Find where the given text appears and provide that cell's center as (x, y) coordinate. 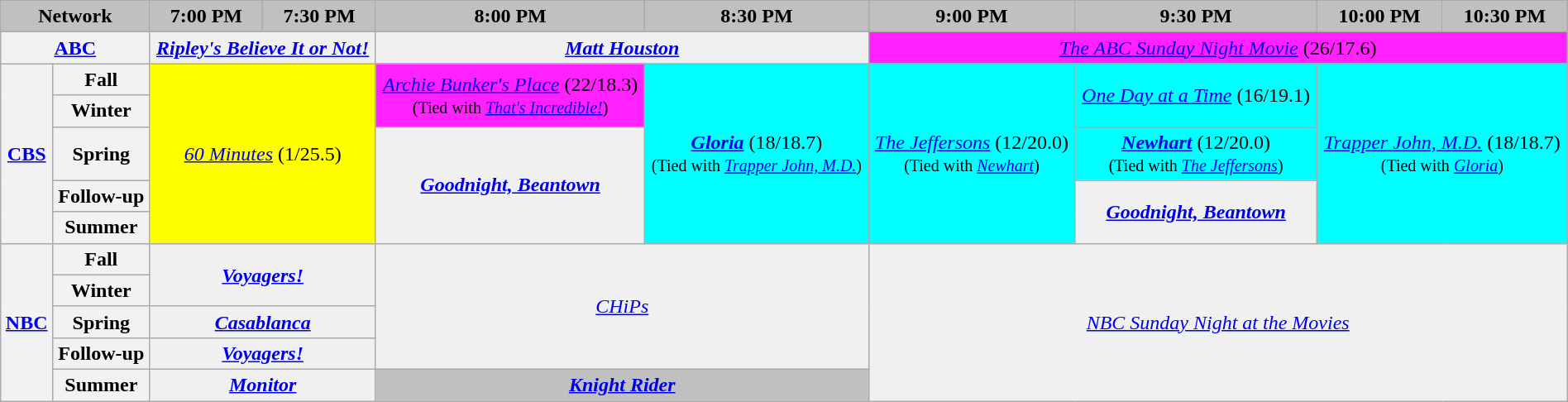
NBC Sunday Night at the Movies (1217, 322)
Knight Rider (622, 385)
Archie Bunker's Place (22/18.3)(Tied with That's Incredible!) (509, 95)
Matt Houston (622, 48)
8:00 PM (509, 17)
The Jeffersons (12/20.0)(Tied with Newhart) (972, 154)
9:00 PM (972, 17)
One Day at a Time (16/19.1) (1196, 95)
10:00 PM (1379, 17)
CHiPs (622, 306)
Gloria (18/18.7)(Tied with Trapper John, M.D.) (757, 154)
10:30 PM (1505, 17)
Casablanca (263, 322)
NBC (26, 322)
Newhart (12/20.0)(Tied with The Jeffersons) (1196, 154)
CBS (26, 154)
Monitor (263, 385)
8:30 PM (757, 17)
7:30 PM (319, 17)
9:30 PM (1196, 17)
Network (75, 17)
7:00 PM (207, 17)
Trapper John, M.D. (18/18.7)(Tied with Gloria) (1442, 154)
Ripley's Believe It or Not! (263, 48)
60 Minutes (1/25.5) (263, 154)
ABC (75, 48)
The ABC Sunday Night Movie (26/17.6) (1217, 48)
